Determine the [x, y] coordinate at the center of the cell enclosing the given text.  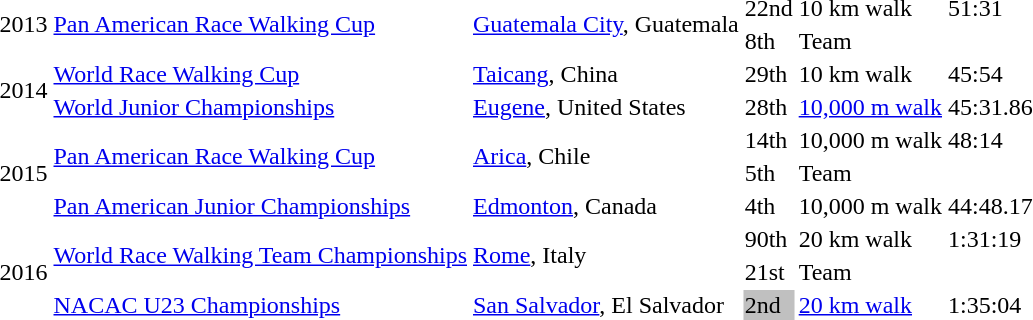
5th [768, 173]
Rome, Italy [606, 256]
Taicang, China [606, 74]
World Junior Championships [260, 107]
28th [768, 107]
Eugene, United States [606, 107]
21st [768, 272]
Pan American Junior Championships [260, 206]
10 km walk [870, 74]
NACAC U23 Championships [260, 305]
4th [768, 206]
90th [768, 239]
Arica, Chile [606, 156]
San Salvador, El Salvador [606, 305]
World Race Walking Cup [260, 74]
8th [768, 41]
World Race Walking Team Championships [260, 256]
Pan American Race Walking Cup [260, 156]
14th [768, 140]
2nd [768, 305]
29th [768, 74]
Edmonton, Canada [606, 206]
